Return (X, Y) of the center of cell containing provided text 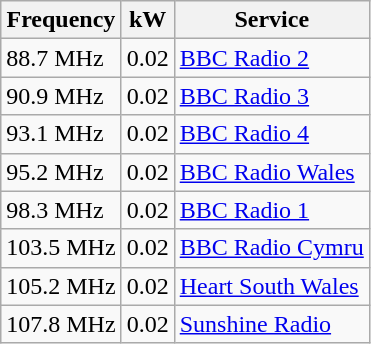
Frequency (61, 20)
103.5 MHz (61, 248)
BBC Radio 3 (272, 96)
Sunshine Radio (272, 324)
90.9 MHz (61, 96)
kW (148, 20)
BBC Radio 4 (272, 134)
98.3 MHz (61, 210)
107.8 MHz (61, 324)
BBC Radio Cymru (272, 248)
BBC Radio Wales (272, 172)
BBC Radio 2 (272, 58)
105.2 MHz (61, 286)
Service (272, 20)
95.2 MHz (61, 172)
Heart South Wales (272, 286)
BBC Radio 1 (272, 210)
93.1 MHz (61, 134)
88.7 MHz (61, 58)
